Scan for the cell matching the given text and deliver its (X, Y) coordinate at center. 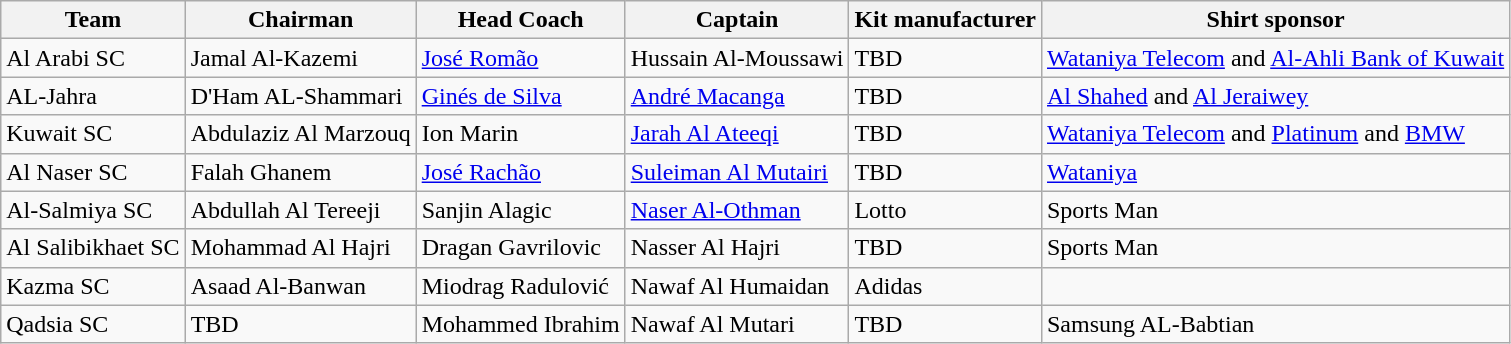
Naser Al-Othman (737, 210)
Wataniya (1275, 172)
Wataniya Telecom and Platinum and BMW (1275, 134)
Sanjin Alagic (520, 210)
Abdulaziz Al Marzouq (300, 134)
Ion Marin (520, 134)
Abdullah Al Tereeji (300, 210)
Shirt sponsor (1275, 20)
Suleiman Al Mutairi (737, 172)
Kuwait SC (93, 134)
D'Ham AL-Shammari (300, 96)
Jamal Al-Kazemi (300, 58)
Al-Salmiya SC (93, 210)
Jarah Al Ateeqi (737, 134)
Lotto (946, 210)
Samsung AL-Babtian (1275, 324)
Asaad Al-Banwan (300, 286)
Ginés de Silva (520, 96)
Dragan Gavrilovic (520, 248)
Adidas (946, 286)
Al Arabi SC (93, 58)
Al Shahed and Al Jeraiwey (1275, 96)
Chairman (300, 20)
Captain (737, 20)
Qadsia SC (93, 324)
Team (93, 20)
Hussain Al-Moussawi (737, 58)
Al Naser SC (93, 172)
José Rachão (520, 172)
Nawaf Al Mutari (737, 324)
Kit manufacturer (946, 20)
Mohammad Al Hajri (300, 248)
André Macanga (737, 96)
Falah Ghanem (300, 172)
Al Salibikhaet SC (93, 248)
Wataniya Telecom and Al-Ahli Bank of Kuwait (1275, 58)
Mohammed Ibrahim (520, 324)
Miodrag Radulović (520, 286)
AL-Jahra (93, 96)
Kazma SC (93, 286)
Head Coach (520, 20)
Nasser Al Hajri (737, 248)
José Romão (520, 58)
Nawaf Al Humaidan (737, 286)
